Find where the given text appears and provide that cell's center as (x, y) coordinate. 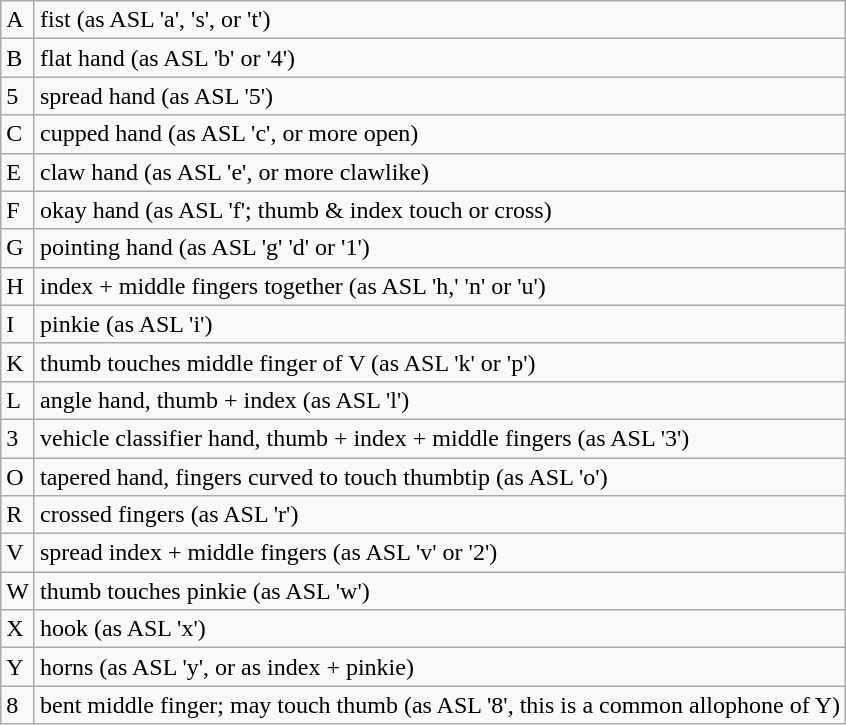
V (18, 553)
spread hand (as ASL '5') (440, 96)
L (18, 400)
X (18, 629)
H (18, 286)
thumb touches middle finger of V (as ASL 'k' or 'p') (440, 362)
crossed fingers (as ASL 'r') (440, 515)
3 (18, 438)
E (18, 172)
8 (18, 705)
Y (18, 667)
pinkie (as ASL 'i') (440, 324)
vehicle classifier hand, thumb + index + middle fingers (as ASL '3') (440, 438)
B (18, 58)
thumb touches pinkie (as ASL 'w') (440, 591)
K (18, 362)
flat hand (as ASL 'b' or '4') (440, 58)
O (18, 477)
okay hand (as ASL 'f'; thumb & index touch or cross) (440, 210)
5 (18, 96)
R (18, 515)
horns (as ASL 'y', or as index + pinkie) (440, 667)
claw hand (as ASL 'e', or more clawlike) (440, 172)
hook (as ASL 'x') (440, 629)
fist (as ASL 'a', 's', or 't') (440, 20)
W (18, 591)
F (18, 210)
C (18, 134)
A (18, 20)
pointing hand (as ASL 'g' 'd' or '1') (440, 248)
cupped hand (as ASL 'c', or more open) (440, 134)
angle hand, thumb + index (as ASL 'l') (440, 400)
bent middle finger; may touch thumb (as ASL '8', this is a common allophone of Y) (440, 705)
tapered hand, fingers curved to touch thumbtip (as ASL 'o') (440, 477)
spread index + middle fingers (as ASL 'v' or '2') (440, 553)
index + middle fingers together (as ASL 'h,' 'n' or 'u') (440, 286)
G (18, 248)
I (18, 324)
